Provide the [X, Y] coordinate of the cell's center where the given text is located.  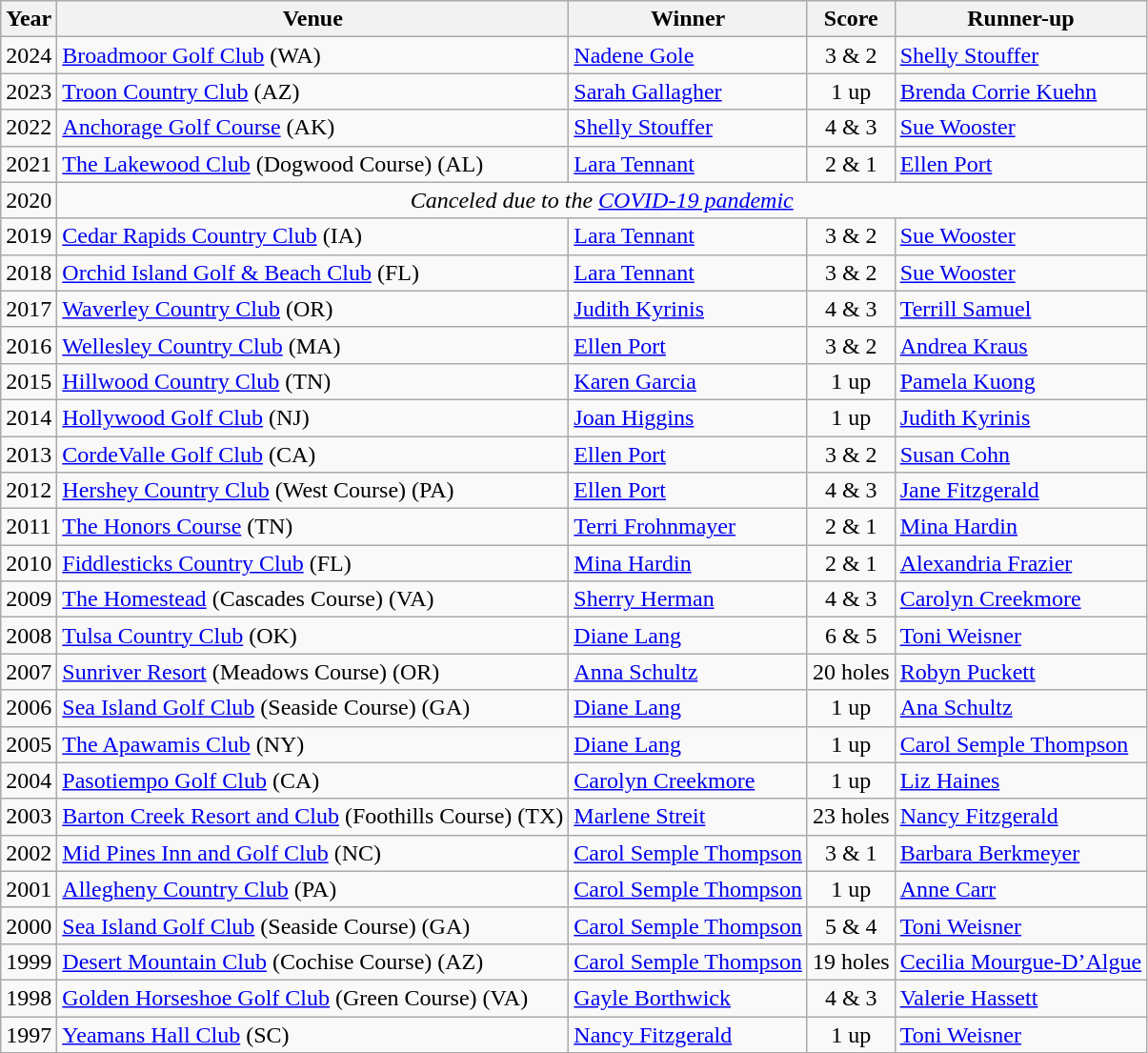
Yeamans Hall Club (SC) [312, 1034]
Broadmoor Golf Club (WA) [312, 55]
The Lakewood Club (Dogwood Course) (AL) [312, 164]
Ana Schultz [1021, 708]
Robyn Puckett [1021, 672]
Venue [312, 19]
1999 [29, 962]
5 & 4 [851, 925]
2010 [29, 563]
Tulsa Country Club (OK) [312, 636]
2017 [29, 309]
20 holes [851, 672]
Waverley Country Club (OR) [312, 309]
Barbara Berkmeyer [1021, 853]
2016 [29, 345]
Hollywood Golf Club (NJ) [312, 417]
2018 [29, 273]
Marlene Streit [688, 817]
2014 [29, 417]
2012 [29, 491]
Year [29, 19]
Pasotiempo Golf Club (CA) [312, 780]
CordeValle Golf Club (CA) [312, 455]
Liz Haines [1021, 780]
2013 [29, 455]
Sarah Gallagher [688, 91]
1998 [29, 998]
Alexandria Frazier [1021, 563]
Winner [688, 19]
Cedar Rapids Country Club (IA) [312, 236]
2024 [29, 55]
Anne Carr [1021, 889]
Joan Higgins [688, 417]
23 holes [851, 817]
Andrea Kraus [1021, 345]
Barton Creek Resort and Club (Foothills Course) (TX) [312, 817]
Cecilia Mourgue-D’Algue [1021, 962]
2019 [29, 236]
1997 [29, 1034]
Wellesley Country Club (MA) [312, 345]
Desert Mountain Club (Cochise Course) (AZ) [312, 962]
2007 [29, 672]
19 holes [851, 962]
Golden Horseshoe Golf Club (Green Course) (VA) [312, 998]
Anna Schultz [688, 672]
Fiddlesticks Country Club (FL) [312, 563]
Susan Cohn [1021, 455]
2015 [29, 381]
2020 [29, 200]
Hillwood Country Club (TN) [312, 381]
Terri Frohnmayer [688, 527]
Jane Fitzgerald [1021, 491]
2003 [29, 817]
Gayle Borthwick [688, 998]
Allegheny Country Club (PA) [312, 889]
Canceled due to the COVID-19 pandemic [602, 200]
2008 [29, 636]
2004 [29, 780]
Terrill Samuel [1021, 309]
6 & 5 [851, 636]
The Apawamis Club (NY) [312, 744]
2011 [29, 527]
Hershey Country Club (West Course) (PA) [312, 491]
2009 [29, 599]
Score [851, 19]
Runner-up [1021, 19]
2001 [29, 889]
Valerie Hassett [1021, 998]
The Honors Course (TN) [312, 527]
2000 [29, 925]
2023 [29, 91]
Anchorage Golf Course (AK) [312, 128]
Mid Pines Inn and Golf Club (NC) [312, 853]
Brenda Corrie Kuehn [1021, 91]
Pamela Kuong [1021, 381]
2005 [29, 744]
Troon Country Club (AZ) [312, 91]
Karen Garcia [688, 381]
Nadene Gole [688, 55]
The Homestead (Cascades Course) (VA) [312, 599]
3 & 1 [851, 853]
2021 [29, 164]
2002 [29, 853]
2006 [29, 708]
Sunriver Resort (Meadows Course) (OR) [312, 672]
Sherry Herman [688, 599]
Orchid Island Golf & Beach Club (FL) [312, 273]
2022 [29, 128]
